Identify which cell holds the provided text, then report its (X, Y) central coordinate. 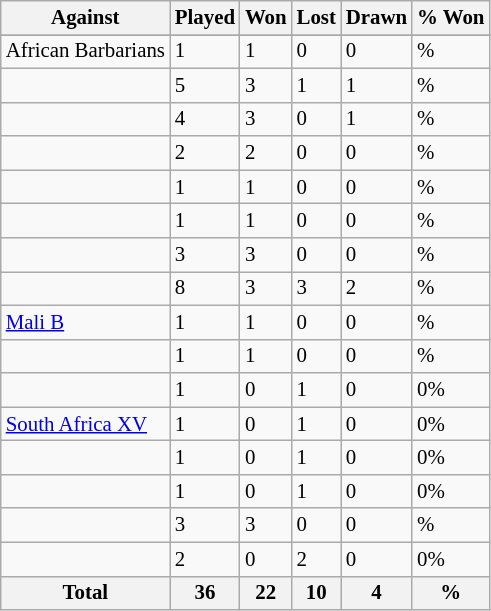
Lost (316, 18)
22 (266, 593)
Total (86, 593)
Mali B (86, 322)
5 (205, 85)
Against (86, 18)
Drawn (376, 18)
Played (205, 18)
African Barbarians (86, 51)
10 (316, 593)
South Africa XV (86, 424)
% Won (450, 18)
8 (205, 288)
Won (266, 18)
36 (205, 593)
